For the text-containing cell, return its midpoint in (X, Y) coordinate format. 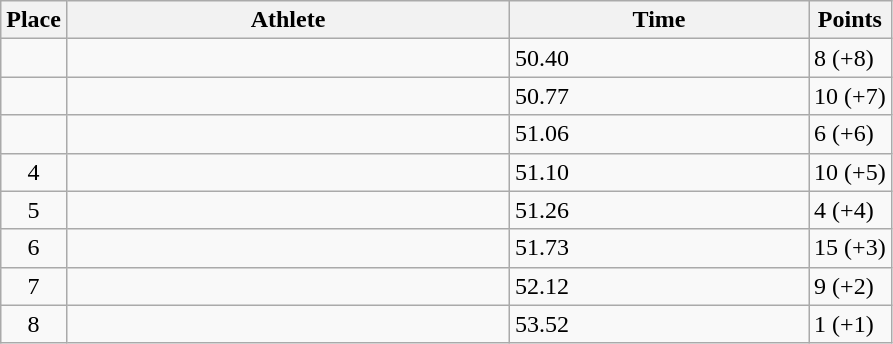
51.06 (660, 134)
Points (850, 20)
4 (+4) (850, 210)
51.73 (660, 248)
52.12 (660, 286)
7 (34, 286)
6 (34, 248)
51.26 (660, 210)
10 (+5) (850, 172)
50.77 (660, 96)
50.40 (660, 58)
15 (+3) (850, 248)
1 (+1) (850, 324)
5 (34, 210)
Time (660, 20)
Athlete (288, 20)
4 (34, 172)
6 (+6) (850, 134)
8 (34, 324)
8 (+8) (850, 58)
51.10 (660, 172)
10 (+7) (850, 96)
9 (+2) (850, 286)
Place (34, 20)
53.52 (660, 324)
